Provide the [X, Y] coordinate of the cell's center where the given text is located.  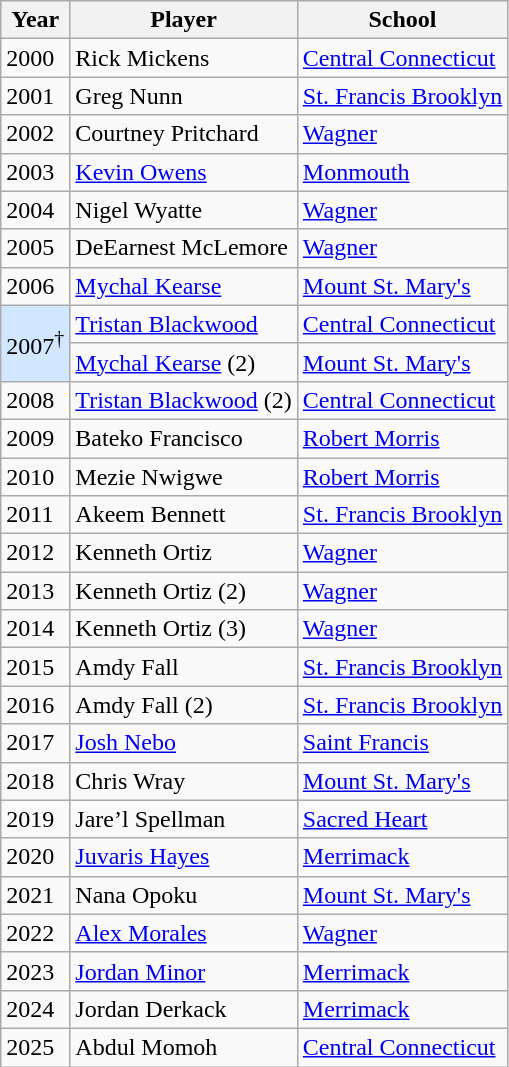
2020 [36, 857]
Alex Morales [184, 933]
Saint Francis [402, 743]
Mezie Nwigwe [184, 477]
2013 [36, 591]
Nigel Wyatte [184, 210]
Bateko Francisco [184, 438]
Tristan Blackwood (2) [184, 400]
2025 [36, 1047]
Player [184, 20]
Amdy Fall (2) [184, 705]
Monmouth [402, 172]
2005 [36, 248]
2015 [36, 667]
Sacred Heart [402, 819]
2003 [36, 172]
Akeem Bennett [184, 515]
Rick Mickens [184, 58]
Kenneth Ortiz (2) [184, 591]
Kenneth Ortiz [184, 553]
Jordan Derkack [184, 1009]
Jare’l Spellman [184, 819]
Courtney Pritchard [184, 134]
2000 [36, 58]
2010 [36, 477]
2022 [36, 933]
Josh Nebo [184, 743]
2019 [36, 819]
Tristan Blackwood [184, 324]
2001 [36, 96]
Kenneth Ortiz (3) [184, 629]
Mychal Kearse (2) [184, 362]
Chris Wray [184, 781]
2018 [36, 781]
Mychal Kearse [184, 286]
2012 [36, 553]
2008 [36, 400]
Jordan Minor [184, 971]
2016 [36, 705]
2002 [36, 134]
Abdul Momoh [184, 1047]
2024 [36, 1009]
DeEarnest McLemore [184, 248]
Amdy Fall [184, 667]
2023 [36, 971]
2011 [36, 515]
Greg Nunn [184, 96]
2007† [36, 343]
2009 [36, 438]
2004 [36, 210]
2021 [36, 895]
School [402, 20]
2017 [36, 743]
2014 [36, 629]
Juvaris Hayes [184, 857]
2006 [36, 286]
Nana Opoku [184, 895]
Kevin Owens [184, 172]
Year [36, 20]
